For the text-containing cell, return its midpoint in [x, y] coordinate format. 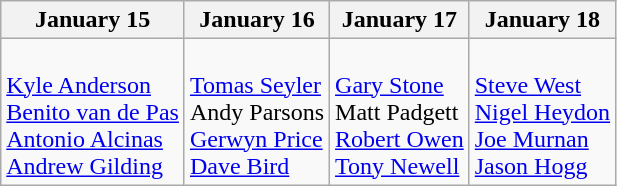
Gary Stone Matt Padgett Robert Owen Tony Newell [400, 112]
January 16 [256, 20]
January 18 [542, 20]
Steve West Nigel Heydon Joe Murnan Jason Hogg [542, 112]
January 15 [93, 20]
Tomas Seyler Andy Parsons Gerwyn Price Dave Bird [256, 112]
Kyle Anderson Benito van de Pas Antonio Alcinas Andrew Gilding [93, 112]
January 17 [400, 20]
